Return (x, y) of the center of cell containing provided text 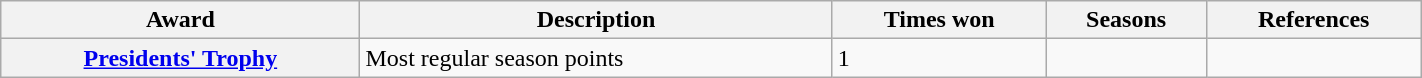
References (1314, 20)
Times won (939, 20)
Most regular season points (596, 58)
Presidents' Trophy (180, 58)
Seasons (1126, 20)
Award (180, 20)
Description (596, 20)
1 (939, 58)
